Search for the cell housing the specified text and yield its (x, y) center coordinate. 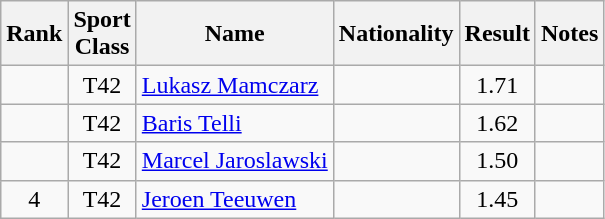
Jeroen Teeuwen (234, 199)
1.45 (497, 199)
Marcel Jaroslawski (234, 161)
Rank (34, 34)
1.71 (497, 85)
Nationality (396, 34)
4 (34, 199)
Result (497, 34)
1.62 (497, 123)
Lukasz Mamczarz (234, 85)
1.50 (497, 161)
Name (234, 34)
Notes (569, 34)
Baris Telli (234, 123)
SportClass (102, 34)
